Determine the (X, Y) coordinate at the center of the cell enclosing the given text.  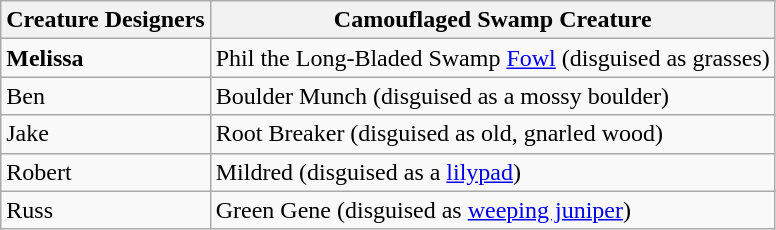
Phil the Long-Bladed Swamp Fowl (disguised as grasses) (492, 58)
Camouflaged Swamp Creature (492, 20)
Creature Designers (106, 20)
Mildred (disguised as a lilypad) (492, 172)
Green Gene (disguised as weeping juniper) (492, 210)
Robert (106, 172)
Jake (106, 134)
Root Breaker (disguised as old, gnarled wood) (492, 134)
Melissa (106, 58)
Ben (106, 96)
Boulder Munch (disguised as a mossy boulder) (492, 96)
Russ (106, 210)
